Scan for the cell matching the given text and deliver its [X, Y] coordinate at center. 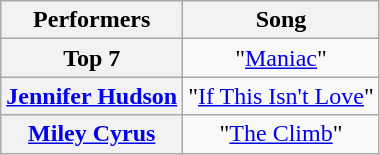
Miley Cyrus [92, 134]
Jennifer Hudson [92, 96]
"Maniac" [282, 58]
"If This Isn't Love" [282, 96]
Song [282, 20]
"The Climb" [282, 134]
Performers [92, 20]
Top 7 [92, 58]
